Determine the [x, y] coordinate at the center of the cell enclosing the given text.  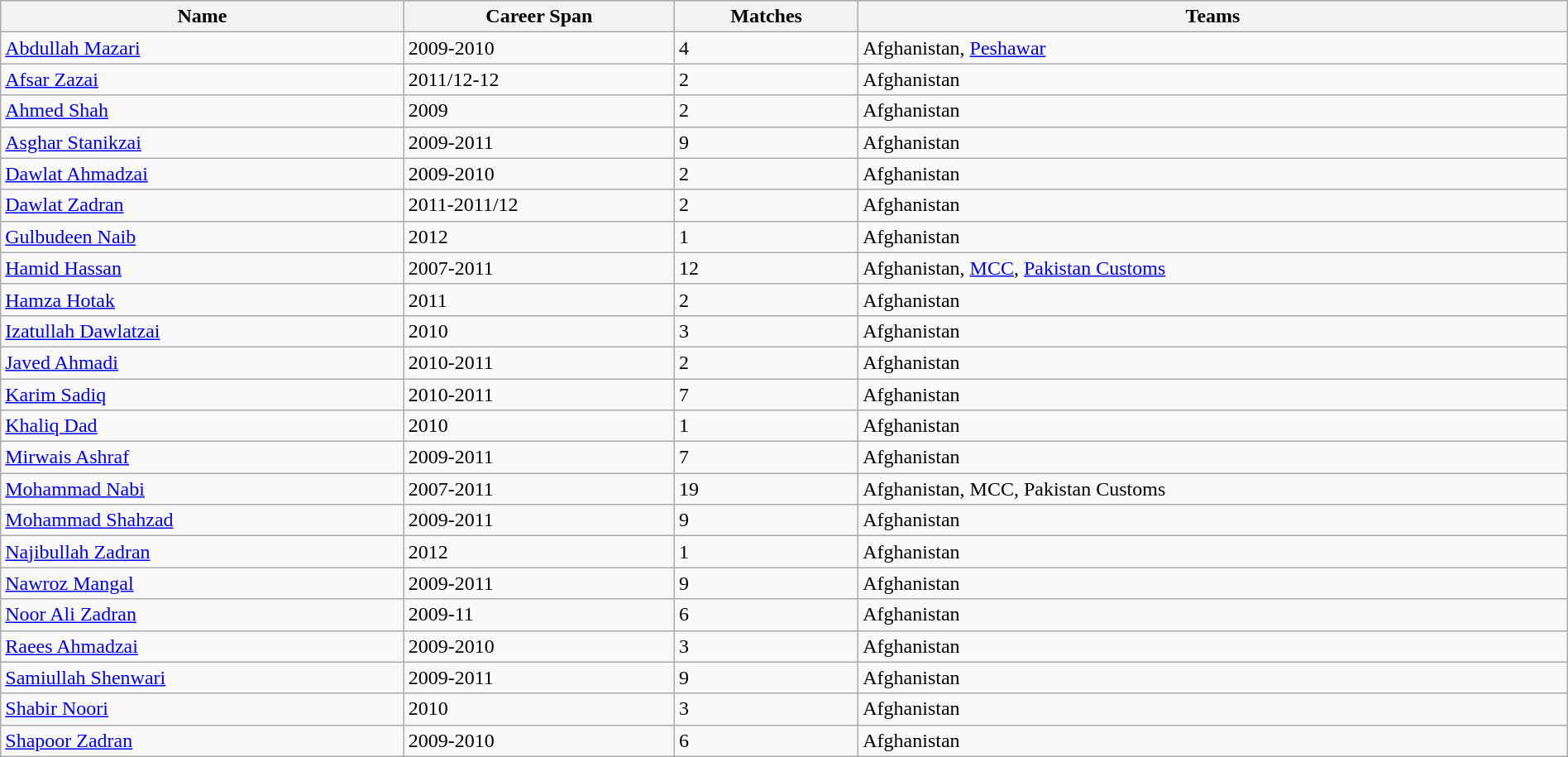
Career Span [539, 17]
Noor Ali Zadran [202, 615]
Najibullah Zadran [202, 552]
Ahmed Shah [202, 111]
Afsar Zazai [202, 79]
2011 [539, 299]
Izatullah Dawlatzai [202, 331]
Shapoor Zadran [202, 740]
Mohammad Shahzad [202, 520]
12 [767, 268]
Karim Sadiq [202, 395]
Hamza Hotak [202, 299]
Khaliq Dad [202, 426]
2009-11 [539, 615]
Nawroz Mangal [202, 583]
2011-2011/12 [539, 205]
4 [767, 48]
19 [767, 489]
Afghanistan, Peshawar [1213, 48]
2009 [539, 111]
Hamid Hassan [202, 268]
Gulbudeen Naib [202, 237]
Dawlat Zadran [202, 205]
Raees Ahmadzai [202, 646]
Mirwais Ashraf [202, 458]
Asghar Stanikzai [202, 142]
Samiullah Shenwari [202, 678]
Name [202, 17]
Shabir Noori [202, 709]
Abdullah Mazari [202, 48]
Matches [767, 17]
Mohammad Nabi [202, 489]
Dawlat Ahmadzai [202, 174]
Javed Ahmadi [202, 362]
Teams [1213, 17]
2011/12-12 [539, 79]
